Detect which cell encompasses the target text, then output its [x, y] center coordinate. 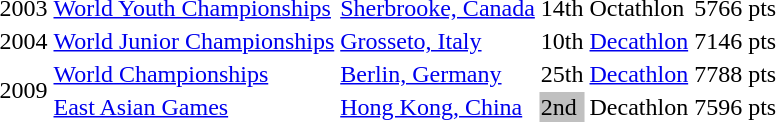
World Championships [194, 74]
25th [562, 74]
Hong Kong, China [438, 107]
10th [562, 41]
World Junior Championships [194, 41]
East Asian Games [194, 107]
Grosseto, Italy [438, 41]
Berlin, Germany [438, 74]
2nd [562, 107]
